From the cell containing the given text, extract its center point as (X, Y) coordinate. 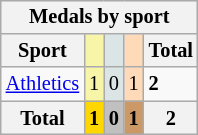
Athletics (42, 84)
Medals by sport (100, 17)
Sport (42, 51)
